Search for the cell housing the specified text and yield its (x, y) center coordinate. 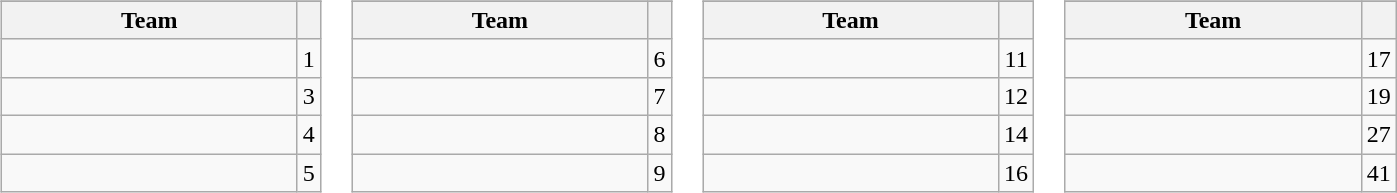
17 (1378, 58)
11 (1016, 58)
3 (308, 96)
19 (1378, 96)
27 (1378, 134)
5 (308, 173)
1 (308, 58)
4 (308, 134)
14 (1016, 134)
12 (1016, 96)
8 (660, 134)
9 (660, 173)
7 (660, 96)
6 (660, 58)
16 (1016, 173)
41 (1378, 173)
